From the cell containing the given text, extract its center point as (x, y) coordinate. 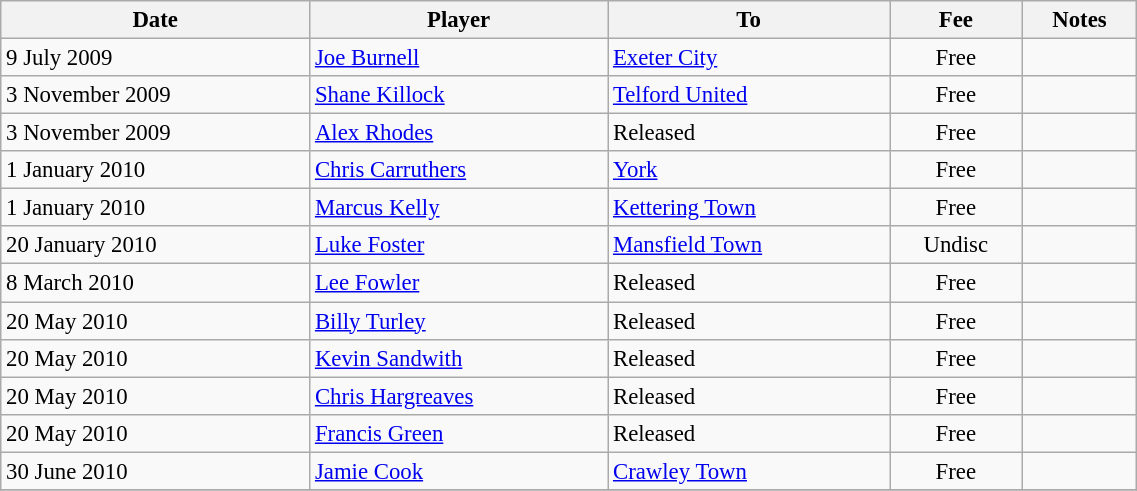
Mansfield Town (749, 245)
Billy Turley (459, 321)
York (749, 170)
Undisc (956, 245)
Shane Killock (459, 95)
8 March 2010 (156, 283)
Francis Green (459, 433)
Crawley Town (749, 471)
Chris Carruthers (459, 170)
Marcus Kelly (459, 208)
Joe Burnell (459, 58)
Fee (956, 20)
Kevin Sandwith (459, 358)
Exeter City (749, 58)
Player (459, 20)
To (749, 20)
Luke Foster (459, 245)
Jamie Cook (459, 471)
20 January 2010 (156, 245)
Chris Hargreaves (459, 396)
Kettering Town (749, 208)
Notes (1080, 20)
Date (156, 20)
Telford United (749, 95)
9 July 2009 (156, 58)
Lee Fowler (459, 283)
30 June 2010 (156, 471)
Alex Rhodes (459, 133)
